Pinpoint the cell where the given text exists, returning its [X, Y] midpoint coordinate. 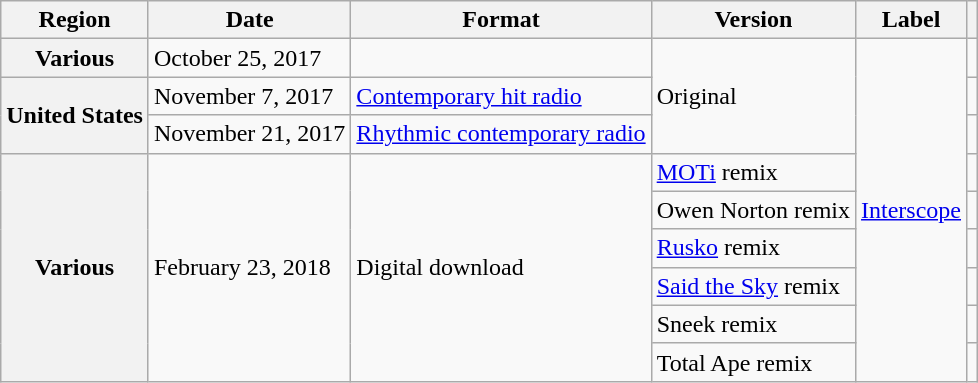
United States [75, 115]
Digital download [501, 267]
February 23, 2018 [249, 267]
Version [753, 20]
November 21, 2017 [249, 134]
Format [501, 20]
Rusko remix [753, 248]
Said the Sky remix [753, 286]
November 7, 2017 [249, 96]
Interscope [912, 210]
MOTi remix [753, 172]
Rhythmic contemporary radio [501, 134]
Sneek remix [753, 324]
October 25, 2017 [249, 58]
Contemporary hit radio [501, 96]
Total Ape remix [753, 362]
Owen Norton remix [753, 210]
Label [912, 20]
Original [753, 96]
Date [249, 20]
Region [75, 20]
